Identify which cell holds the provided text, then report its [X, Y] central coordinate. 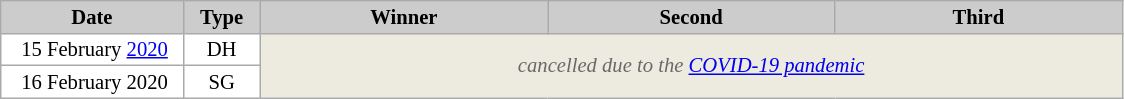
DH [222, 49]
cancelled due to the COVID-19 pandemic [691, 65]
Winner [404, 16]
SG [222, 81]
16 February 2020 [92, 81]
Type [222, 16]
Third [978, 16]
Date [92, 16]
Second [692, 16]
15 February 2020 [92, 49]
